Locate the cell with the specified text and output its (x, y) center coordinate. 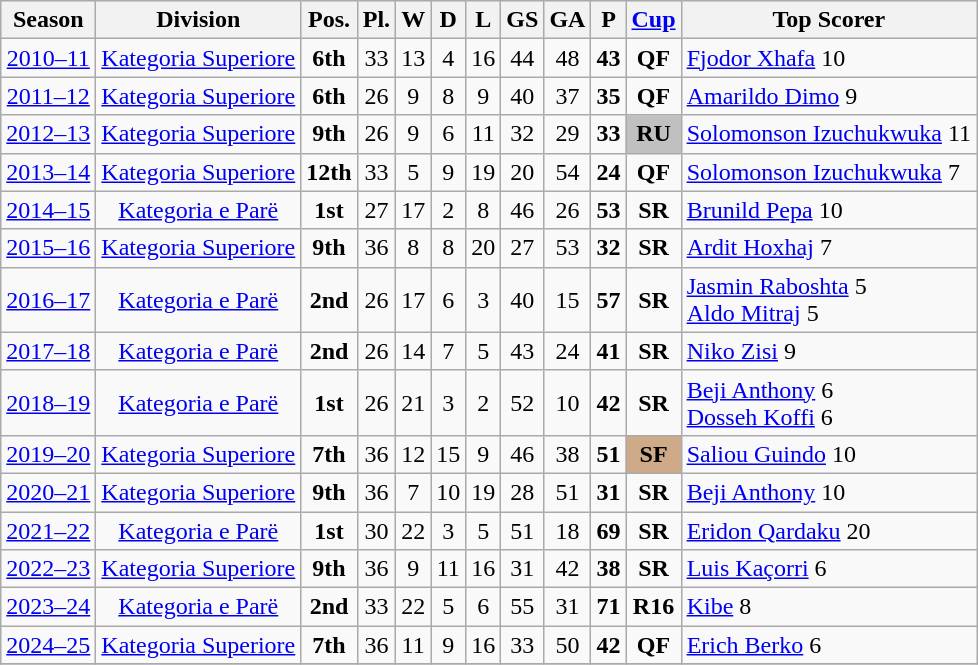
P (608, 20)
57 (608, 300)
2023–24 (48, 607)
R16 (654, 607)
2019–20 (48, 454)
Saliou Guindo 10 (828, 454)
12th (329, 172)
Luis Kaçorri 6 (828, 569)
SF (654, 454)
35 (608, 96)
Kibe 8 (828, 607)
Erich Berko 6 (828, 645)
GS (522, 20)
Pos. (329, 20)
Season (48, 20)
2016–17 (48, 300)
28 (522, 492)
Beji Anthony 10 (828, 492)
Fjodor Xhafa 10 (828, 58)
GA (568, 20)
2020–21 (48, 492)
Pl. (376, 20)
12 (414, 454)
44 (522, 58)
RU (654, 134)
21 (414, 402)
69 (608, 531)
W (414, 20)
Solomonson Izuchukwuka 7 (828, 172)
30 (376, 531)
Jasmin Raboshta 5 Aldo Mitraj 5 (828, 300)
14 (414, 351)
L (484, 20)
Solomonson Izuchukwuka 11 (828, 134)
Eridon Qardaku 20 (828, 531)
4 (448, 58)
41 (608, 351)
2022–23 (48, 569)
Top Scorer (828, 20)
52 (522, 402)
71 (608, 607)
2014–15 (48, 210)
55 (522, 607)
50 (568, 645)
Ardit Hoxhaj 7 (828, 248)
54 (568, 172)
Amarildo Dimo 9 (828, 96)
29 (568, 134)
2011–12 (48, 96)
2021–22 (48, 531)
Beji Anthony 6 Dosseh Koffi 6 (828, 402)
2012–13 (48, 134)
2024–25 (48, 645)
18 (568, 531)
D (448, 20)
Brunild Pepa 10 (828, 210)
48 (568, 58)
2015–16 (48, 248)
2013–14 (48, 172)
2010–11 (48, 58)
13 (414, 58)
2017–18 (48, 351)
Division (198, 20)
Cup (654, 20)
Niko Zisi 9 (828, 351)
2018–19 (48, 402)
37 (568, 96)
